Search for the cell housing the specified text and yield its [x, y] center coordinate. 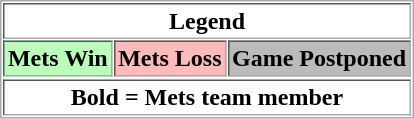
Bold = Mets team member [206, 98]
Legend [206, 21]
Game Postponed [320, 58]
Mets Loss [170, 58]
Mets Win [58, 58]
